Output the (X, Y) coordinate of the center of the cell containing the given text.  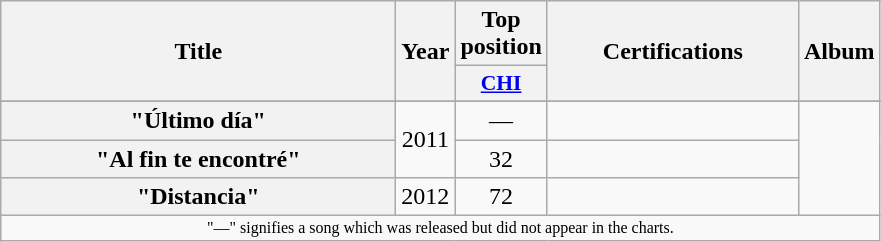
"Al fin te encontré" (198, 159)
2012 (426, 197)
Certifications (672, 52)
"Último día" (198, 120)
— (501, 120)
Top position (501, 34)
"—" signifies a song which was released but did not appear in the charts. (440, 228)
32 (501, 159)
72 (501, 197)
2011 (426, 139)
CHI (501, 84)
Title (198, 52)
Year (426, 52)
"Distancia" (198, 197)
Album (839, 52)
